Capture the cell that displays the provided text and extract its (x, y) central coordinate. 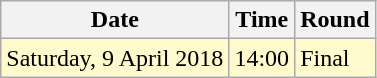
Saturday, 9 April 2018 (115, 58)
14:00 (262, 58)
Date (115, 20)
Time (262, 20)
Final (335, 58)
Round (335, 20)
